Locate the cell with the specified text and output its [X, Y] center coordinate. 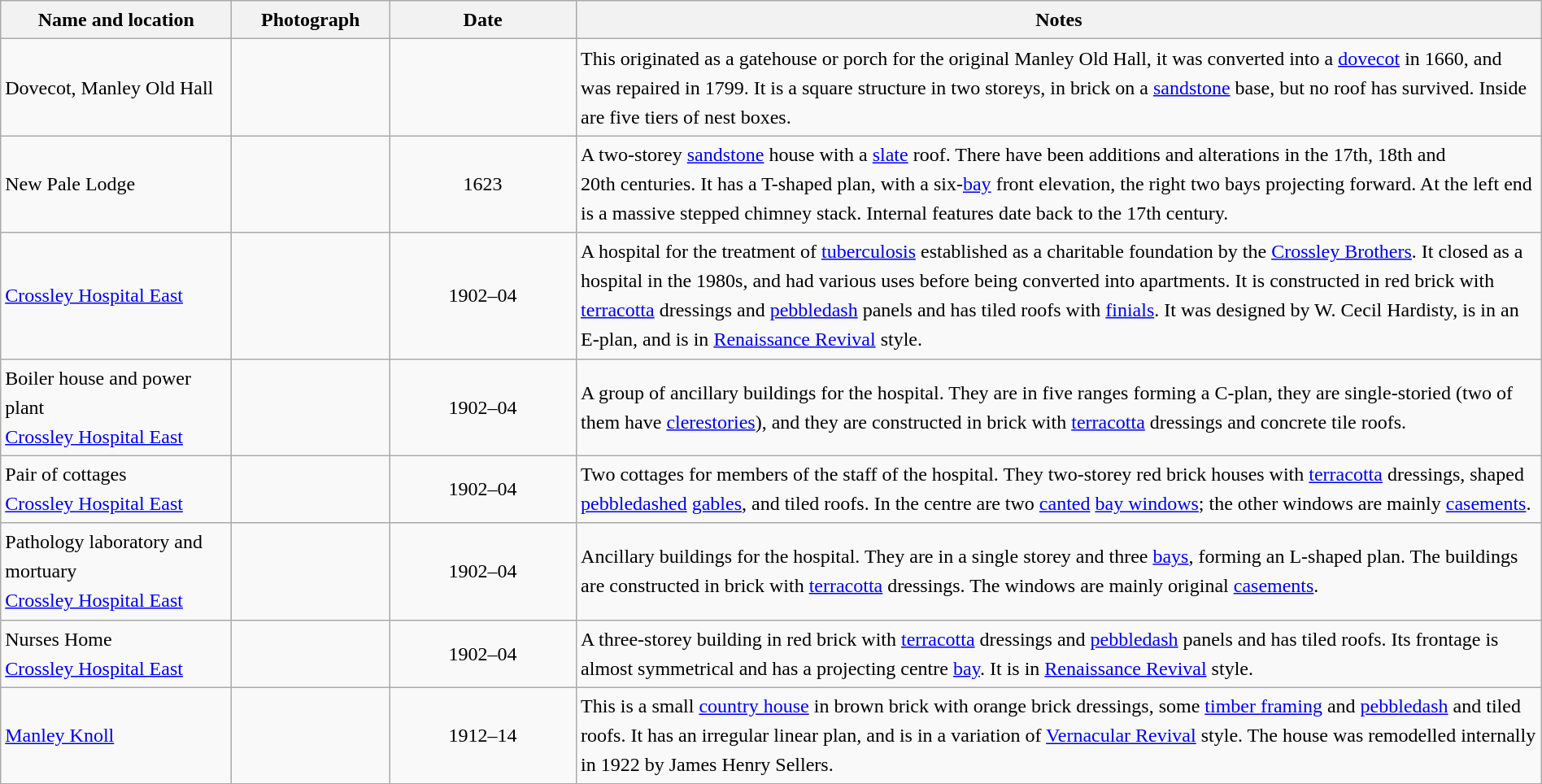
Dovecot, Manley Old Hall [116, 88]
New Pale Lodge [116, 184]
Manley Knoll [116, 735]
Crossley Hospital East [116, 296]
Boiler house and power plantCrossley Hospital East [116, 407]
1912–14 [483, 735]
1623 [483, 184]
Date [483, 20]
Notes [1059, 20]
Nurses HomeCrossley Hospital East [116, 654]
Name and location [116, 20]
Pair of cottagesCrossley Hospital East [116, 490]
Pathology laboratory and mortuaryCrossley Hospital East [116, 571]
Photograph [311, 20]
